For the text-containing cell, return its midpoint in [x, y] coordinate format. 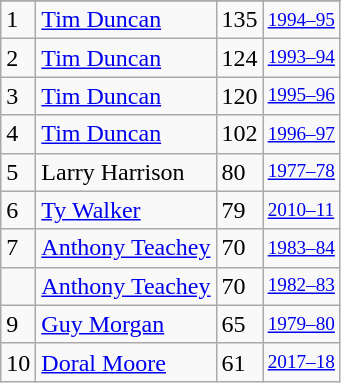
3 [18, 96]
1995–96 [301, 96]
6 [18, 210]
61 [240, 362]
4 [18, 134]
1979–80 [301, 324]
1993–94 [301, 58]
5 [18, 172]
Guy Morgan [126, 324]
2017–18 [301, 362]
2010–11 [301, 210]
10 [18, 362]
1977–78 [301, 172]
Doral Moore [126, 362]
80 [240, 172]
135 [240, 20]
102 [240, 134]
7 [18, 248]
1994–95 [301, 20]
9 [18, 324]
79 [240, 210]
Ty Walker [126, 210]
1996–97 [301, 134]
124 [240, 58]
65 [240, 324]
1 [18, 20]
Larry Harrison [126, 172]
120 [240, 96]
1982–83 [301, 286]
2 [18, 58]
1983–84 [301, 248]
